Identify which cell holds the provided text, then report its (x, y) central coordinate. 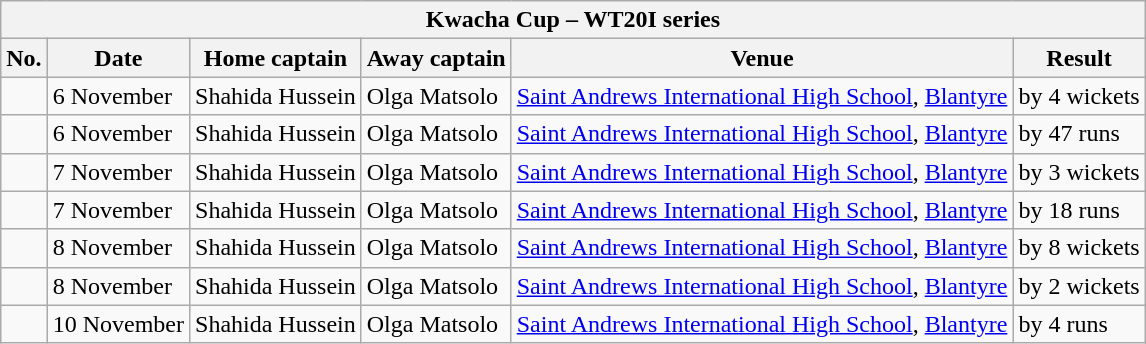
by 3 wickets (1079, 172)
by 4 runs (1079, 324)
by 47 runs (1079, 134)
10 November (118, 324)
by 18 runs (1079, 210)
Date (118, 58)
Result (1079, 58)
by 2 wickets (1079, 286)
Kwacha Cup – WT20I series (573, 20)
Away captain (436, 58)
Venue (762, 58)
Home captain (276, 58)
by 4 wickets (1079, 96)
No. (24, 58)
by 8 wickets (1079, 248)
